Output the (X, Y) coordinate of the center of the cell containing the given text.  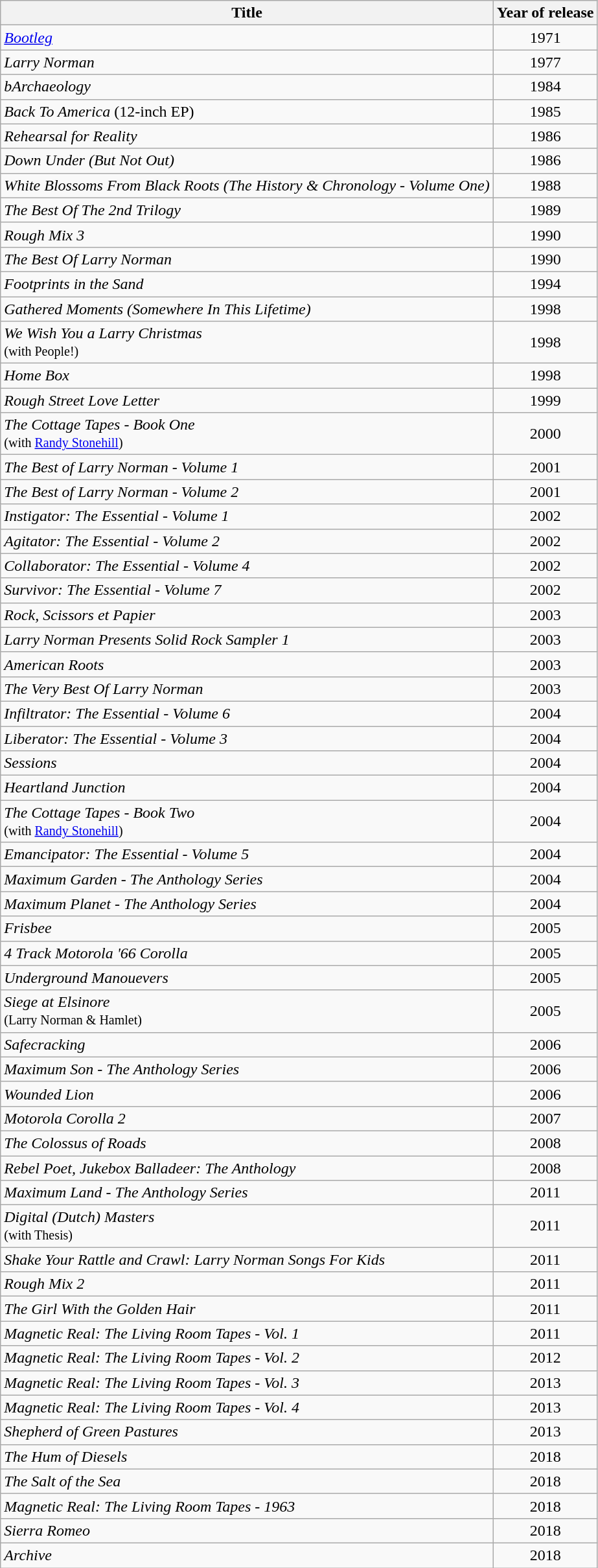
Rock, Scissors et Papier (247, 615)
Magnetic Real: The Living Room Tapes - Vol. 3 (247, 1383)
Survivor: The Essential - Volume 7 (247, 590)
Larry Norman Presents Solid Rock Sampler 1 (247, 640)
Year of release (546, 13)
1971 (546, 38)
2007 (546, 1118)
The Best Of Larry Norman (247, 259)
Home Box (247, 376)
Rough Street Love Letter (247, 400)
The Best of Larry Norman - Volume 2 (247, 492)
Rough Mix 2 (247, 1284)
Maximum Land - The Anthology Series (247, 1193)
Magnetic Real: The Living Room Tapes - 1963 (247, 1506)
Maximum Planet - The Anthology Series (247, 904)
The Best Of The 2nd Trilogy (247, 210)
Down Under (But Not Out) (247, 161)
The Very Best Of Larry Norman (247, 689)
Agitator: The Essential - Volume 2 (247, 541)
Rough Mix 3 (247, 235)
2012 (546, 1358)
Shepherd of Green Pastures (247, 1432)
Emancipator: The Essential - Volume 5 (247, 855)
Motorola Corolla 2 (247, 1118)
The Cottage Tapes - Book One (with Randy Stonehill) (247, 434)
Collaborator: The Essential - Volume 4 (247, 566)
Siege at Elsinore(Larry Norman & Hamlet) (247, 1011)
Magnetic Real: The Living Room Tapes - Vol. 2 (247, 1358)
1994 (546, 284)
Gathered Moments (Somewhere In This Lifetime) (247, 309)
Heartland Junction (247, 788)
The Hum of Diesels (247, 1457)
Digital (Dutch) Masters(with Thesis) (247, 1226)
Rehearsal for Reality (247, 136)
Sessions (247, 763)
The Best of Larry Norman - Volume 1 (247, 467)
Wounded Lion (247, 1094)
Maximum Garden - The Anthology Series (247, 879)
The Colossus of Roads (247, 1143)
Larry Norman (247, 62)
Liberator: The Essential - Volume 3 (247, 738)
1984 (546, 87)
bArchaeology (247, 87)
White Blossoms From Black Roots (The History & Chronology - Volume One) (247, 185)
Rebel Poet, Jukebox Balladeer: The Anthology (247, 1168)
Underground Manouevers (247, 978)
The Girl With the Golden Hair (247, 1309)
Maximum Son - The Anthology Series (247, 1069)
Sierra Romeo (247, 1530)
Bootleg (247, 38)
Shake Your Rattle and Crawl: Larry Norman Songs For Kids (247, 1260)
Title (247, 13)
The Cottage Tapes - Book Two (with Randy Stonehill) (247, 822)
Magnetic Real: The Living Room Tapes - Vol. 4 (247, 1407)
Archive (247, 1555)
Infiltrator: The Essential - Volume 6 (247, 713)
The Salt of the Sea (247, 1481)
Back To America (12-inch EP) (247, 111)
4 Track Motorola '66 Corolla (247, 953)
1985 (546, 111)
1999 (546, 400)
Instigator: The Essential - Volume 1 (247, 516)
Frisbee (247, 928)
Safecracking (247, 1044)
We Wish You a Larry Christmas (with People!) (247, 342)
1988 (546, 185)
American Roots (247, 664)
2000 (546, 434)
Footprints in the Sand (247, 284)
Magnetic Real: The Living Room Tapes - Vol. 1 (247, 1333)
1977 (546, 62)
1989 (546, 210)
